Determine the [x, y] coordinate at the center of the cell enclosing the given text.  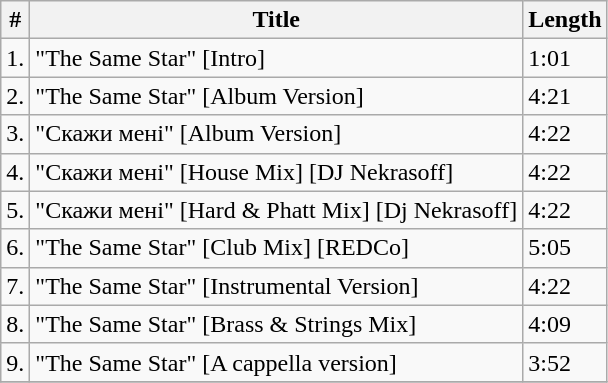
Length [565, 20]
2. [16, 96]
7. [16, 286]
"The Same Star" [Intro] [276, 58]
1:01 [565, 58]
"The Same Star" [Brass & Strings Mix] [276, 324]
5:05 [565, 248]
"The Same Star" [Album Version] [276, 96]
6. [16, 248]
"The Same Star" [Club Mix] [REDCo] [276, 248]
4:21 [565, 96]
"Скажи мені" [Album Version] [276, 134]
3:52 [565, 362]
1. [16, 58]
4. [16, 172]
3. [16, 134]
"The Same Star" [A cappella version] [276, 362]
"Скажи мені" [Hard & Phatt Mix] [Dj Nekrasoff] [276, 210]
8. [16, 324]
4:09 [565, 324]
5. [16, 210]
"The Same Star" [Instrumental Version] [276, 286]
9. [16, 362]
Title [276, 20]
"Скажи мені" [House Mix] [DJ Nekrasoff] [276, 172]
# [16, 20]
